Find where the given text appears and provide that cell's center as (X, Y) coordinate. 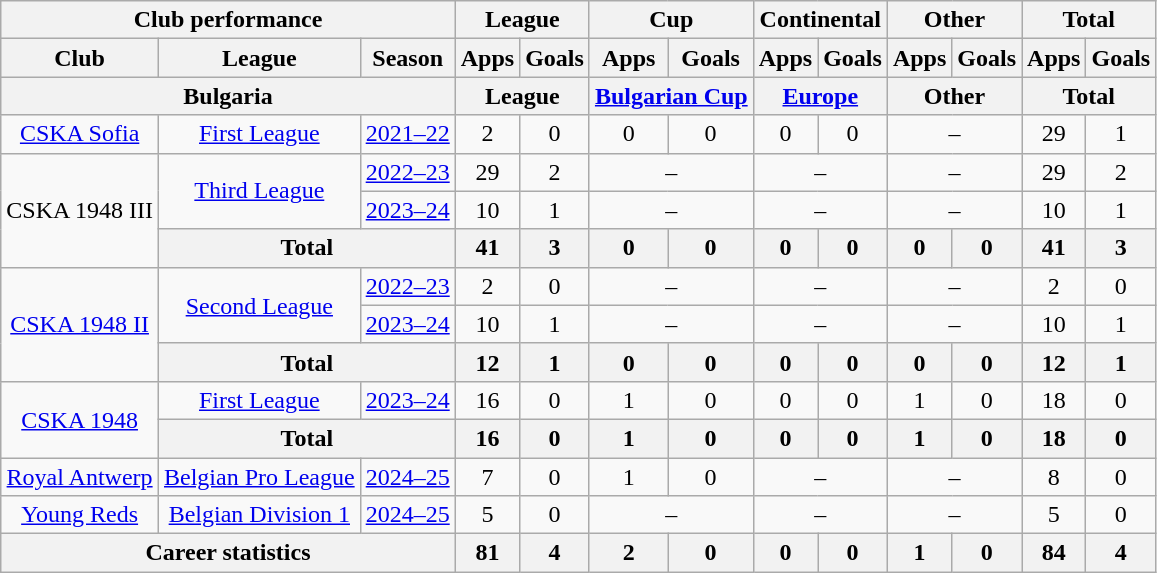
Young Reds (80, 515)
Season (408, 58)
Continental (820, 20)
CSKA 1948 (80, 419)
Belgian Division 1 (259, 515)
Career statistics (228, 553)
Bulgaria (228, 96)
CSKA 1948 III (80, 210)
7 (487, 477)
2021–22 (408, 134)
CSKA 1948 II (80, 324)
Royal Antwerp (80, 477)
Second League (259, 305)
CSKA Sofia (80, 134)
84 (1054, 553)
81 (487, 553)
Cup (671, 20)
Belgian Pro League (259, 477)
8 (1054, 477)
Bulgarian Cup (671, 96)
Europe (820, 96)
Club (80, 58)
Club performance (228, 20)
Third League (259, 191)
